Return the [X, Y] coordinate for the center point of the cell that contains the specified text.  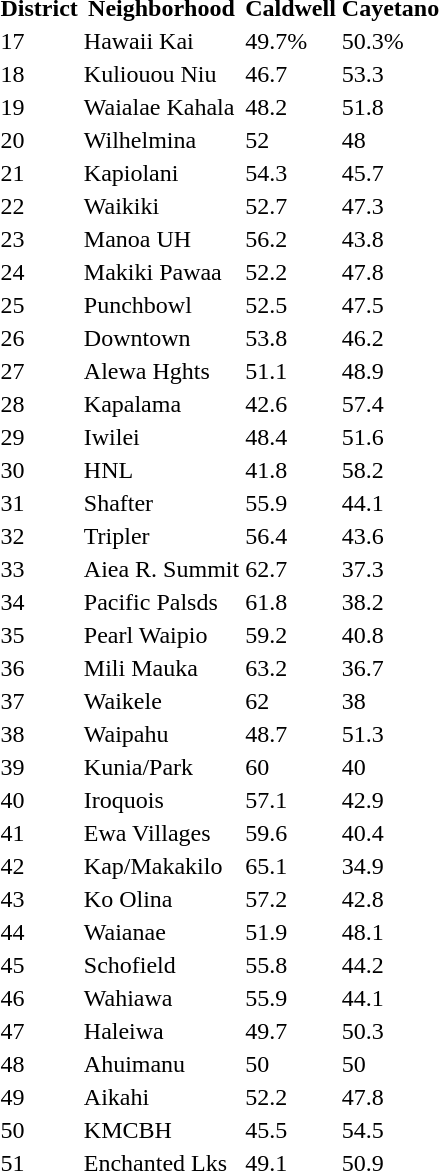
49.7% [291, 41]
Shafter [161, 503]
42.6 [291, 404]
63.2 [291, 668]
Kuliouou Niu [161, 74]
Hawaii Kai [161, 41]
53.8 [291, 338]
54.3 [291, 173]
57.1 [291, 800]
Waianae [161, 932]
62 [291, 701]
Waikele [161, 701]
Schofield [161, 965]
65.1 [291, 866]
Iroquois [161, 800]
Mili Mauka [161, 668]
61.8 [291, 602]
Wahiawa [161, 998]
49.7 [291, 1031]
Manoa UH [161, 239]
HNL [161, 470]
59.6 [291, 833]
51.1 [291, 371]
48.2 [291, 107]
KMCBH [161, 1130]
Kap/Makakilo [161, 866]
Waikiki [161, 206]
56.2 [291, 239]
52.7 [291, 206]
59.2 [291, 635]
Kapalama [161, 404]
Kunia/Park [161, 767]
56.4 [291, 536]
Tripler [161, 536]
Pacific Palsds [161, 602]
62.7 [291, 569]
52 [291, 140]
60 [291, 767]
Waipahu [161, 734]
Ahuimanu [161, 1064]
Ewa Villages [161, 833]
Ko Olina [161, 899]
Kapiolani [161, 173]
57.2 [291, 899]
48.7 [291, 734]
50 [291, 1064]
Pearl Waipio [161, 635]
Aiea R. Summit [161, 569]
Waialae Kahala [161, 107]
Haleiwa [161, 1031]
Iwilei [161, 437]
Makiki Pawaa [161, 272]
48.4 [291, 437]
52.5 [291, 305]
41.8 [291, 470]
Downtown [161, 338]
51.9 [291, 932]
45.5 [291, 1130]
46.7 [291, 74]
Alewa Hghts [161, 371]
55.8 [291, 965]
Punchbowl [161, 305]
Aikahi [161, 1097]
Wilhelmina [161, 140]
